Find where the given text appears and provide that cell's center as (x, y) coordinate. 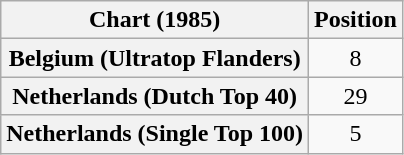
8 (356, 58)
Netherlands (Single Top 100) (155, 134)
Position (356, 20)
5 (356, 134)
Chart (1985) (155, 20)
29 (356, 96)
Netherlands (Dutch Top 40) (155, 96)
Belgium (Ultratop Flanders) (155, 58)
